Output the [X, Y] coordinate of the center of the cell containing the given text.  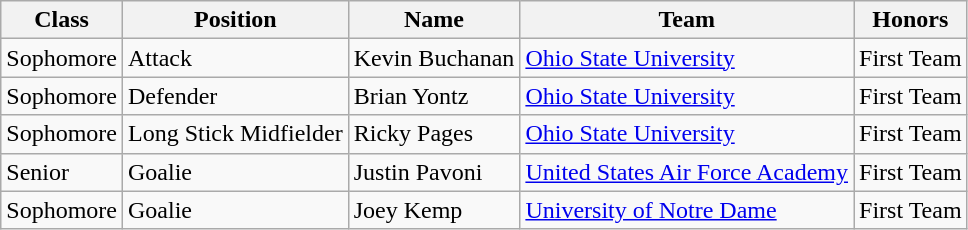
University of Notre Dame [687, 210]
Team [687, 20]
Ricky Pages [434, 134]
Kevin Buchanan [434, 58]
Justin Pavoni [434, 172]
Brian Yontz [434, 96]
Joey Kemp [434, 210]
Attack [235, 58]
Defender [235, 96]
Class [62, 20]
United States Air Force Academy [687, 172]
Name [434, 20]
Senior [62, 172]
Honors [911, 20]
Long Stick Midfielder [235, 134]
Position [235, 20]
